Extract the (X, Y) coordinate from the center of the cell holding the provided text.  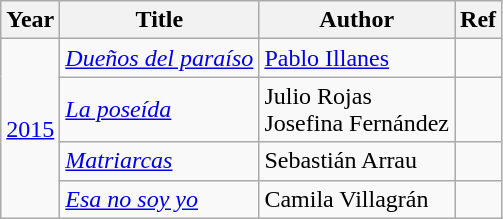
Julio RojasJosefina Fernández (357, 110)
La poseída (160, 110)
Matriarcas (160, 161)
Author (357, 20)
Esa no soy yo (160, 199)
Year (30, 20)
Ref (478, 20)
2015 (30, 128)
Sebastián Arrau (357, 161)
Pablo Illanes (357, 58)
Title (160, 20)
Dueños del paraíso (160, 58)
Camila Villagrán (357, 199)
